Output the [X, Y] coordinate of the center of the cell containing the given text.  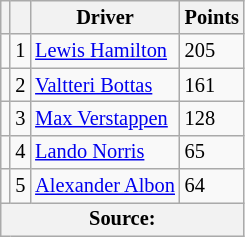
Max Verstappen [105, 118]
5 [20, 186]
3 [20, 118]
Alexander Albon [105, 186]
128 [212, 118]
4 [20, 152]
Valtteri Bottas [105, 85]
1 [20, 51]
2 [20, 85]
Points [212, 17]
Lewis Hamilton [105, 51]
161 [212, 85]
Driver [105, 17]
65 [212, 152]
Source: [122, 219]
Lando Norris [105, 152]
64 [212, 186]
205 [212, 51]
